Find where the given text appears and provide that cell's center as [X, Y] coordinate. 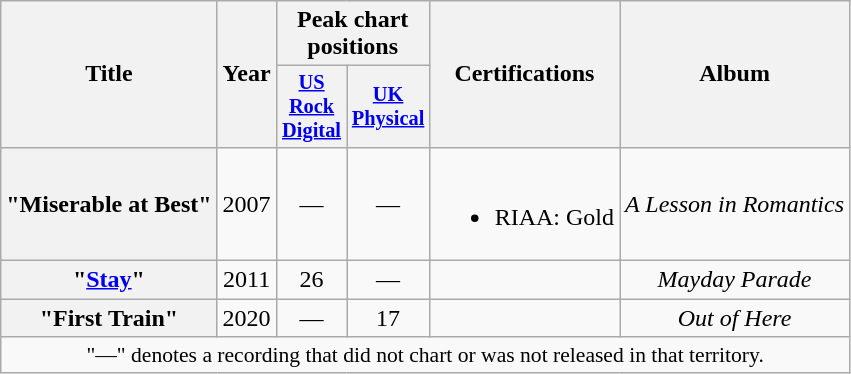
2020 [246, 318]
"—" denotes a recording that did not chart or was not released in that territory. [426, 355]
Peak chart positions [352, 34]
UKPhysical [388, 107]
2007 [246, 204]
Title [109, 74]
Certifications [524, 74]
Album [735, 74]
17 [388, 318]
USRockDigital [312, 107]
"Stay" [109, 280]
2011 [246, 280]
RIAA: Gold [524, 204]
Mayday Parade [735, 280]
"First Train" [109, 318]
Out of Here [735, 318]
26 [312, 280]
"Miserable at Best" [109, 204]
Year [246, 74]
A Lesson in Romantics [735, 204]
